Output the [x, y] coordinate of the center of the cell containing the given text.  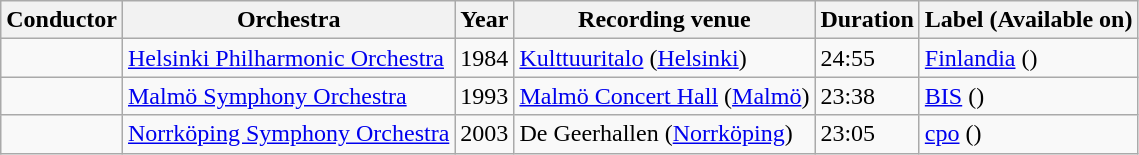
cpo () [1028, 134]
Norrköping Symphony Orchestra [288, 134]
Recording venue [664, 20]
23:05 [867, 134]
Finlandia () [1028, 58]
Duration [867, 20]
Conductor [62, 20]
Orchestra [288, 20]
Helsinki Philharmonic Orchestra [288, 58]
Malmö Concert Hall (Malmö) [664, 96]
23:38 [867, 96]
BIS () [1028, 96]
1984 [484, 58]
Malmö Symphony Orchestra [288, 96]
Label (Available on) [1028, 20]
1993 [484, 96]
Year [484, 20]
2003 [484, 134]
De Geerhallen (Norrköping) [664, 134]
Kulttuuritalo (Helsinki) [664, 58]
24:55 [867, 58]
